Locate the cell with the specified text and output its (X, Y) center coordinate. 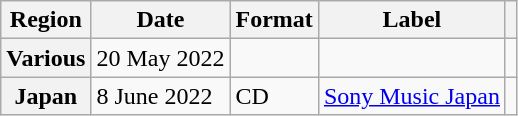
Various (46, 58)
20 May 2022 (160, 58)
Date (160, 20)
Sony Music Japan (412, 96)
CD (274, 96)
Format (274, 20)
8 June 2022 (160, 96)
Japan (46, 96)
Region (46, 20)
Label (412, 20)
